For the text-containing cell, return its midpoint in [X, Y] coordinate format. 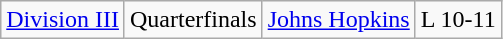
Quarterfinals [193, 20]
Division III [63, 20]
L 10-11 [458, 20]
Johns Hopkins [338, 20]
